Determine the [x, y] coordinate at the center of the cell enclosing the given text.  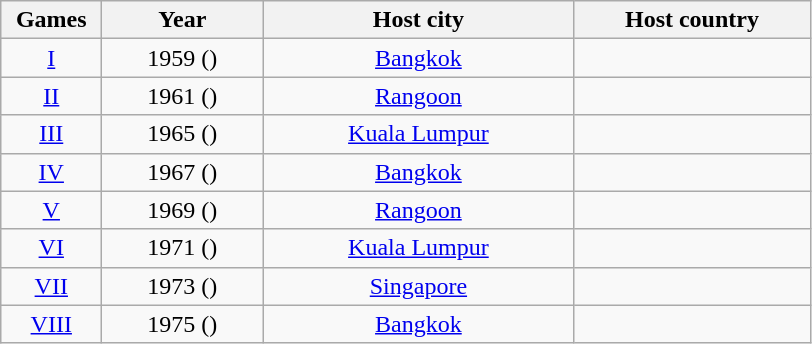
1967 () [182, 172]
II [52, 96]
1975 () [182, 324]
1973 () [182, 286]
V [52, 210]
IV [52, 172]
Host city [418, 20]
1959 () [182, 58]
1971 () [182, 248]
III [52, 134]
Year [182, 20]
1969 () [182, 210]
1965 () [182, 134]
1961 () [182, 96]
VIII [52, 324]
I [52, 58]
Singapore [418, 286]
VI [52, 248]
VII [52, 286]
Games [52, 20]
Host country [692, 20]
